Pinpoint the cell where the given text exists, returning its [X, Y] midpoint coordinate. 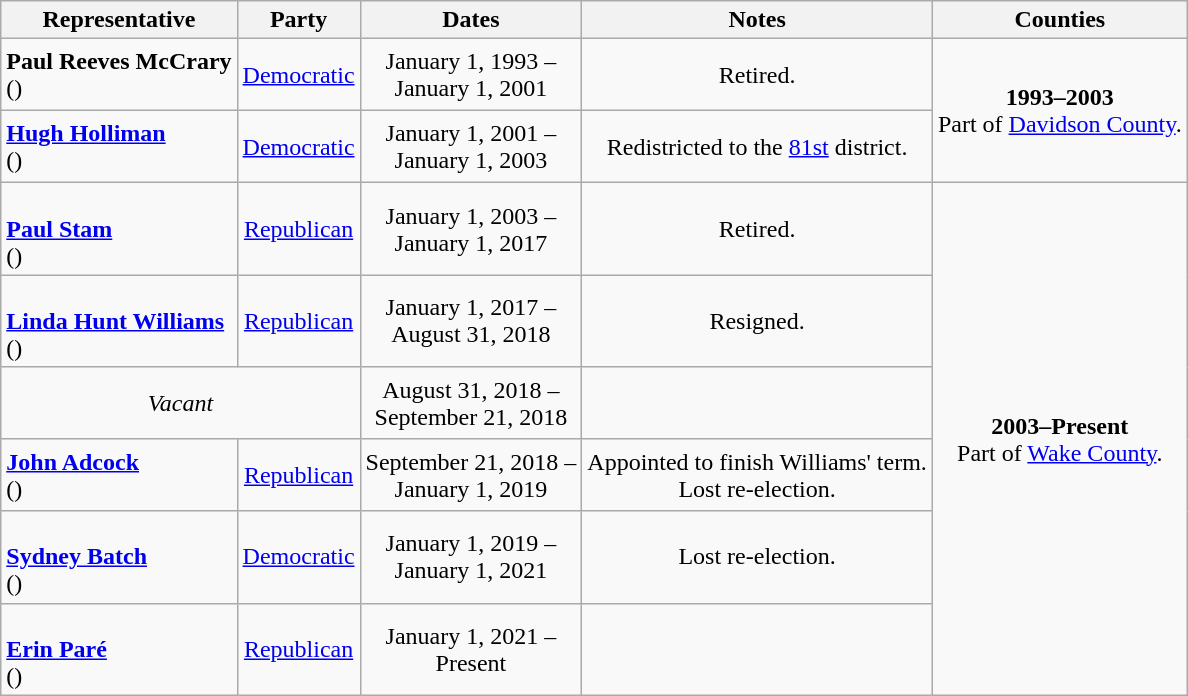
Party [298, 20]
Resigned. [758, 321]
Appointed to finish Williams' term. Lost re-election. [758, 475]
Redistricted to the 81st district. [758, 147]
2003–Present Part of Wake County. [1060, 439]
Erin Paré() [119, 649]
Notes [758, 20]
August 31, 2018 – September 21, 2018 [471, 403]
Dates [471, 20]
Sydney Batch() [119, 557]
January 1, 2021 – Present [471, 649]
January 1, 2019 – January 1, 2021 [471, 557]
Hugh Holliman() [119, 147]
John Adcock() [119, 475]
Paul Reeves McCrary() [119, 75]
Lost re-election. [758, 557]
January 1, 2017 – August 31, 2018 [471, 321]
January 1, 2003 – January 1, 2017 [471, 229]
January 1, 1993 – January 1, 2001 [471, 75]
Vacant [180, 403]
September 21, 2018 – January 1, 2019 [471, 475]
1993–2003 Part of Davidson County. [1060, 111]
Paul Stam() [119, 229]
Counties [1060, 20]
Representative [119, 20]
Linda Hunt Williams() [119, 321]
January 1, 2001 – January 1, 2003 [471, 147]
